Search for the cell housing the specified text and yield its [x, y] center coordinate. 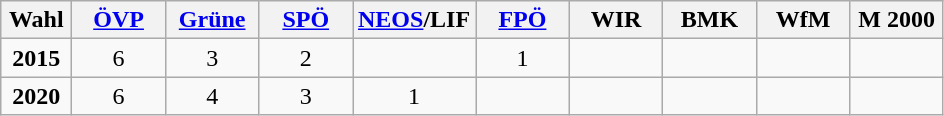
M 2000 [897, 20]
BMK [710, 20]
2020 [36, 96]
ÖVP [119, 20]
WfM [803, 20]
2015 [36, 58]
FPÖ [523, 20]
SPÖ [306, 20]
4 [212, 96]
WIR [616, 20]
2 [306, 58]
Wahl [36, 20]
NEOS/LIF [414, 20]
Grüne [212, 20]
